Return (x, y) of the center of cell containing provided text 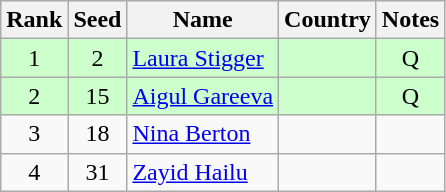
15 (98, 96)
Seed (98, 20)
18 (98, 134)
Nina Berton (203, 134)
Notes (410, 20)
Rank (34, 20)
Aigul Gareeva (203, 96)
4 (34, 172)
1 (34, 58)
Name (203, 20)
31 (98, 172)
Country (328, 20)
3 (34, 134)
Laura Stigger (203, 58)
Zayid Hailu (203, 172)
